Identify which cell holds the provided text, then report its [X, Y] central coordinate. 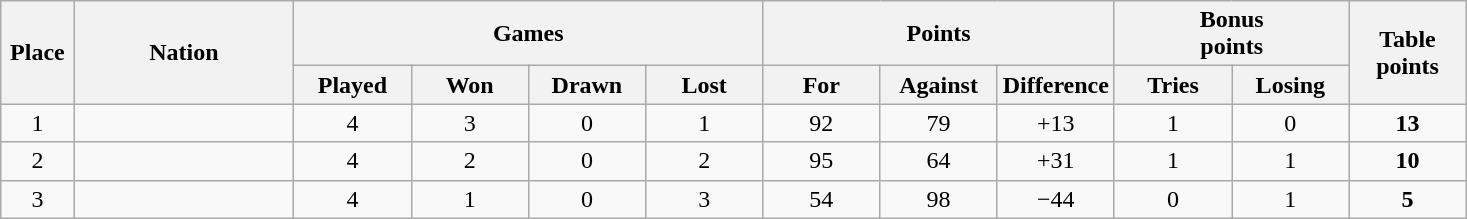
Losing [1290, 85]
Tablepoints [1408, 52]
95 [822, 161]
Nation [184, 52]
Place [38, 52]
Drawn [586, 85]
54 [822, 199]
+31 [1056, 161]
Played [352, 85]
10 [1408, 161]
Won [470, 85]
Points [939, 34]
Difference [1056, 85]
Games [528, 34]
79 [938, 123]
5 [1408, 199]
Against [938, 85]
Bonuspoints [1231, 34]
Lost [704, 85]
+13 [1056, 123]
64 [938, 161]
Tries [1172, 85]
98 [938, 199]
For [822, 85]
92 [822, 123]
−44 [1056, 199]
13 [1408, 123]
